Scan for the cell matching the given text and deliver its (X, Y) coordinate at center. 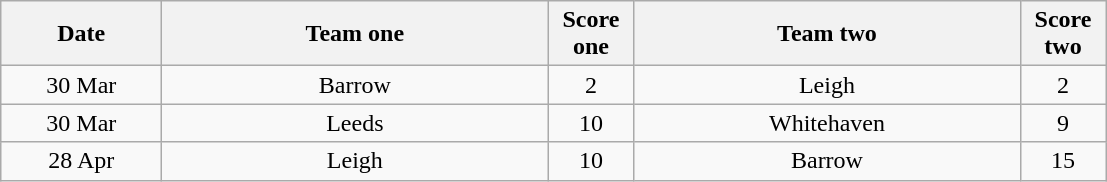
Team two (827, 34)
15 (1063, 161)
9 (1063, 123)
Score one (591, 34)
Date (82, 34)
Whitehaven (827, 123)
28 Apr (82, 161)
Leeds (355, 123)
Score two (1063, 34)
Team one (355, 34)
